Output the (x, y) coordinate of the center of the cell containing the given text.  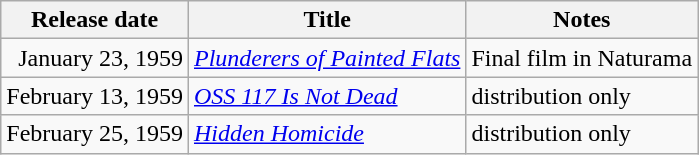
Title (326, 20)
January 23, 1959 (95, 58)
February 25, 1959 (95, 134)
February 13, 1959 (95, 96)
Release date (95, 20)
OSS 117 Is Not Dead (326, 96)
Final film in Naturama (582, 58)
Notes (582, 20)
Plunderers of Painted Flats (326, 58)
Hidden Homicide (326, 134)
